Return (X, Y) of the center of cell containing provided text 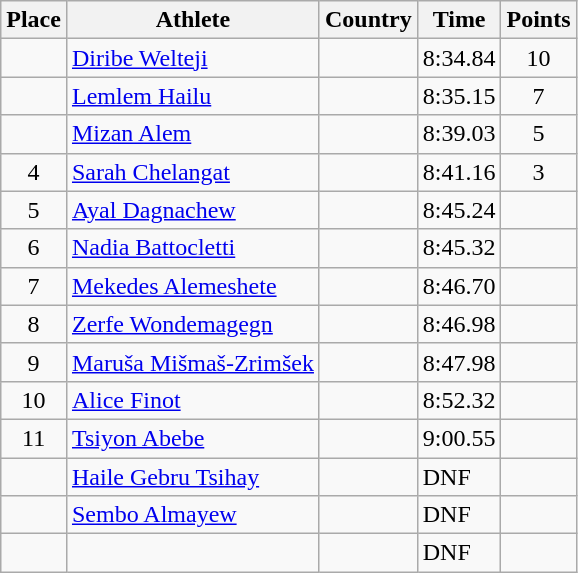
Points (538, 20)
Sembo Almayew (192, 515)
8:52.32 (459, 400)
8:34.84 (459, 58)
8:39.03 (459, 134)
Mizan Alem (192, 134)
8:41.16 (459, 172)
Place (34, 20)
Ayal Dagnachew (192, 210)
11 (34, 438)
Sarah Chelangat (192, 172)
Haile Gebru Tsihay (192, 477)
8:45.32 (459, 248)
Lemlem Hailu (192, 96)
Nadia Battocletti (192, 248)
Time (459, 20)
Athlete (192, 20)
8:46.98 (459, 324)
Tsiyon Abebe (192, 438)
8:35.15 (459, 96)
Zerfe Wondemagegn (192, 324)
9:00.55 (459, 438)
3 (538, 172)
Maruša Mišmaš-Zrimšek (192, 362)
9 (34, 362)
8:47.98 (459, 362)
6 (34, 248)
8:45.24 (459, 210)
Mekedes Alemeshete (192, 286)
Alice Finot (192, 400)
Country (368, 20)
Diribe Welteji (192, 58)
8:46.70 (459, 286)
4 (34, 172)
8 (34, 324)
